Return the [X, Y] coordinate for the center point of the cell that contains the specified text.  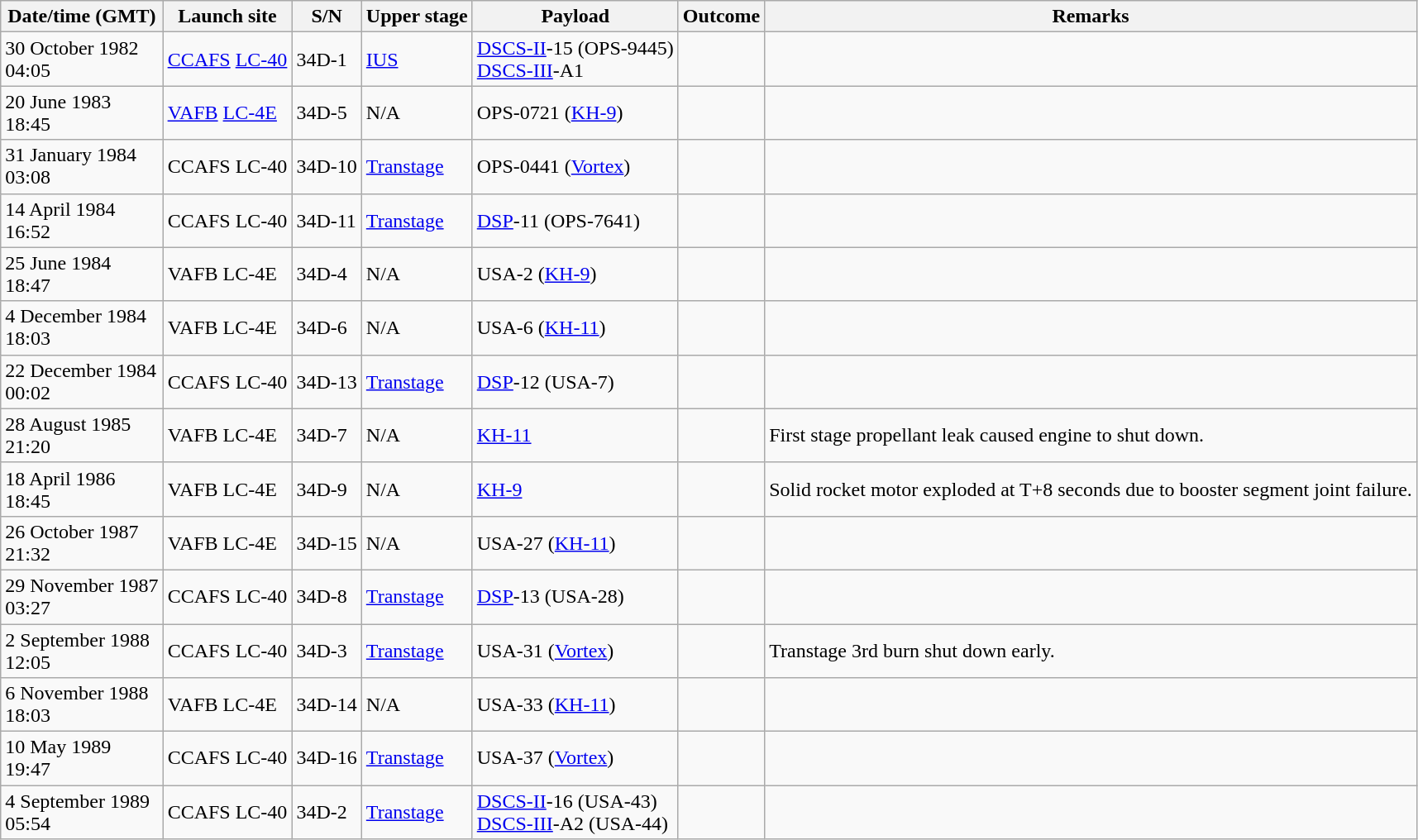
34D-3 [327, 650]
34D-13 [327, 382]
OPS-0721 (KH-9) [575, 112]
31 January 198403:08 [82, 167]
Date/time (GMT) [82, 17]
25 June 198418:47 [82, 274]
30 October 198204:05 [82, 60]
DSCS-II-15 (OPS-9445)DSCS-III-A1 [575, 60]
Launch site [227, 17]
14 April 198416:52 [82, 220]
34D-7 [327, 435]
S/N [327, 17]
34D-11 [327, 220]
26 October 198721:32 [82, 542]
34D-5 [327, 112]
18 April 198618:45 [82, 489]
IUS [417, 60]
USA-2 (KH-9) [575, 274]
22 December 198400:02 [82, 382]
Upper stage [417, 17]
34D-8 [327, 597]
USA-27 (KH-11) [575, 542]
34D-16 [327, 759]
34D-14 [327, 704]
34D-10 [327, 167]
Transtage 3rd burn shut down early. [1091, 650]
USA-37 (Vortex) [575, 759]
OPS-0441 (Vortex) [575, 167]
28 August 198521:20 [82, 435]
4 December 198418:03 [82, 327]
29 November 198703:27 [82, 597]
USA-6 (KH-11) [575, 327]
34D-4 [327, 274]
2 September 198812:05 [82, 650]
Remarks [1091, 17]
Payload [575, 17]
DSP-12 (USA-7) [575, 382]
First stage propellant leak caused engine to shut down. [1091, 435]
34D-6 [327, 327]
KH-11 [575, 435]
DSCS-II-16 (USA-43)DSCS-III-A2 (USA-44) [575, 812]
DSP-11 (OPS-7641) [575, 220]
KH-9 [575, 489]
DSP-13 (USA-28) [575, 597]
USA-31 (Vortex) [575, 650]
34D-9 [327, 489]
34D-15 [327, 542]
4 September 198905:54 [82, 812]
USA-33 (KH-11) [575, 704]
34D-2 [327, 812]
Solid rocket motor exploded at T+8 seconds due to booster segment joint failure. [1091, 489]
20 June 198318:45 [82, 112]
10 May 198919:47 [82, 759]
6 November 198818:03 [82, 704]
34D-1 [327, 60]
Outcome [721, 17]
